Pinpoint the cell where the given text exists, returning its (X, Y) midpoint coordinate. 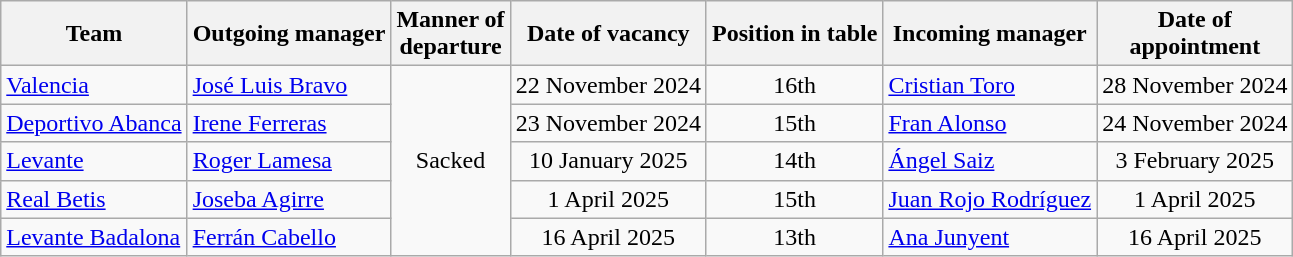
Valencia (94, 85)
10 January 2025 (608, 161)
Irene Ferreras (289, 123)
Sacked (450, 161)
Manner ofdeparture (450, 34)
Deportivo Abanca (94, 123)
Incoming manager (990, 34)
Cristian Toro (990, 85)
23 November 2024 (608, 123)
Position in table (794, 34)
Joseba Agirre (289, 199)
13th (794, 237)
Fran Alonso (990, 123)
Juan Rojo Rodríguez (990, 199)
Ana Junyent (990, 237)
14th (794, 161)
Date ofappointment (1195, 34)
22 November 2024 (608, 85)
Date of vacancy (608, 34)
Roger Lamesa (289, 161)
28 November 2024 (1195, 85)
Outgoing manager (289, 34)
Team (94, 34)
Levante (94, 161)
Ferrán Cabello (289, 237)
Levante Badalona (94, 237)
3 February 2025 (1195, 161)
Ángel Saiz (990, 161)
Real Betis (94, 199)
16th (794, 85)
24 November 2024 (1195, 123)
José Luis Bravo (289, 85)
